Locate the cell with the specified text and output its [x, y] center coordinate. 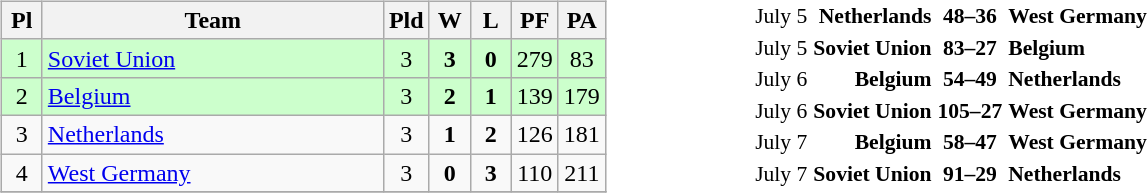
4 [22, 173]
Pl [22, 20]
126 [534, 134]
211 [582, 173]
54–49 [970, 79]
L [490, 20]
W [450, 20]
139 [534, 96]
91–29 [970, 173]
West Germany [212, 173]
181 [582, 134]
179 [582, 96]
PF [534, 20]
110 [534, 173]
58–47 [970, 142]
83–27 [970, 47]
Team [212, 20]
105–27 [970, 110]
279 [534, 58]
PA [582, 20]
Pld [406, 20]
83 [582, 58]
48–36 [970, 16]
